Pinpoint the cell where the given text exists, returning its [x, y] midpoint coordinate. 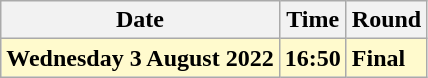
16:50 [312, 58]
Time [312, 20]
Date [140, 20]
Wednesday 3 August 2022 [140, 58]
Final [386, 58]
Round [386, 20]
